Detect which cell encompasses the target text, then output its [x, y] center coordinate. 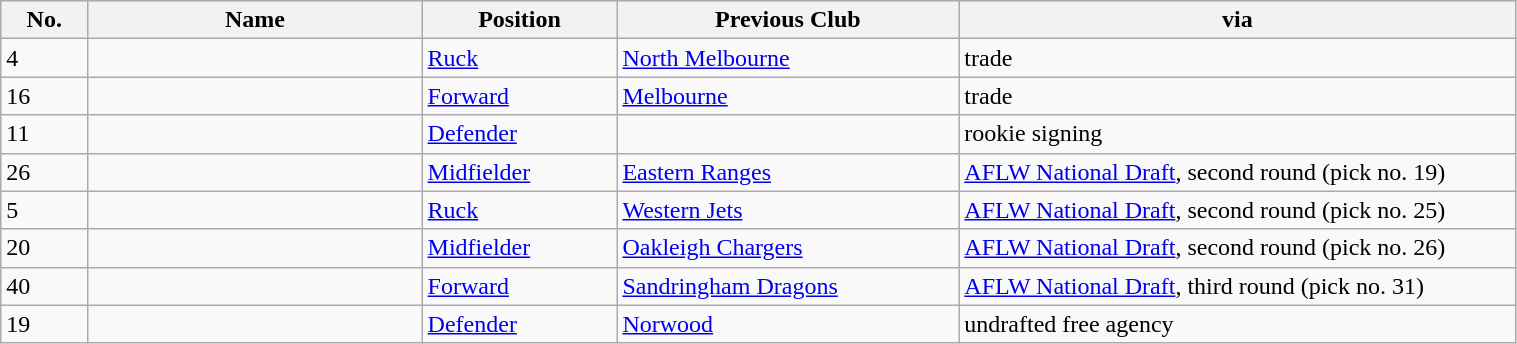
Previous Club [788, 20]
26 [44, 172]
via [1238, 20]
Oakleigh Chargers [788, 248]
Sandringham Dragons [788, 286]
Norwood [788, 324]
AFLW National Draft, second round (pick no. 19) [1238, 172]
40 [44, 286]
AFLW National Draft, third round (pick no. 31) [1238, 286]
undrafted free agency [1238, 324]
Western Jets [788, 210]
4 [44, 58]
11 [44, 134]
Position [520, 20]
Eastern Ranges [788, 172]
AFLW National Draft, second round (pick no. 26) [1238, 248]
5 [44, 210]
Melbourne [788, 96]
rookie signing [1238, 134]
North Melbourne [788, 58]
AFLW National Draft, second round (pick no. 25) [1238, 210]
No. [44, 20]
16 [44, 96]
20 [44, 248]
19 [44, 324]
Name [255, 20]
